Output the [x, y] coordinate of the center of the cell containing the given text.  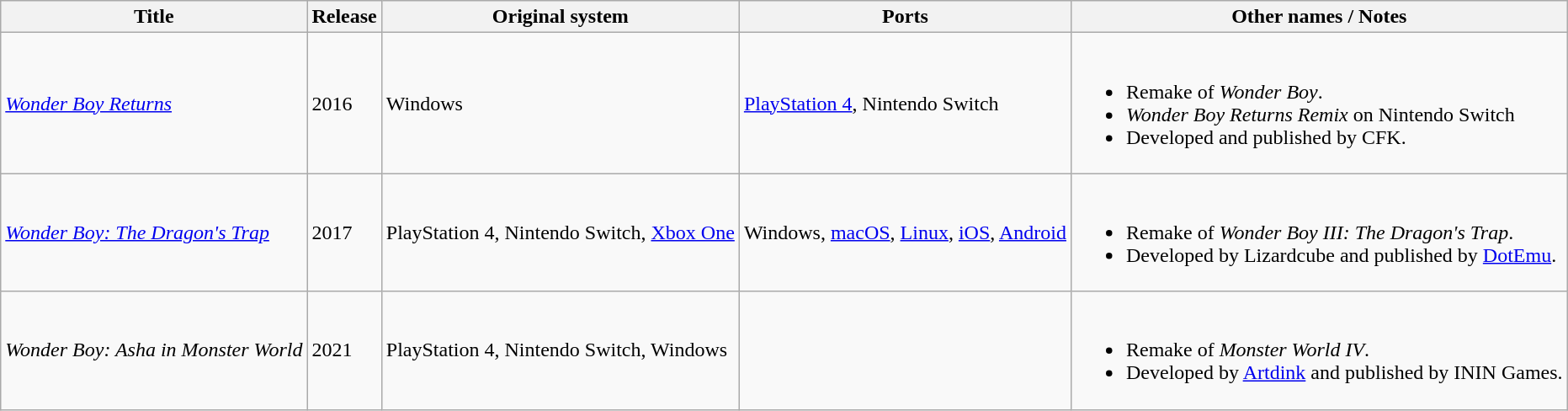
Remake of Monster World IV.Developed by Artdink and published by ININ Games. [1319, 350]
2017 [344, 232]
Windows, macOS, Linux, iOS, Android [905, 232]
Ports [905, 17]
PlayStation 4, Nintendo Switch, Xbox One [561, 232]
Remake of Wonder Boy.Wonder Boy Returns Remix on Nintendo SwitchDeveloped and published by CFK. [1319, 103]
Wonder Boy: The Dragon's Trap [154, 232]
Release [344, 17]
Wonder Boy Returns [154, 103]
Remake of Wonder Boy III: The Dragon's Trap.Developed by Lizardcube and published by DotEmu. [1319, 232]
PlayStation 4, Nintendo Switch [905, 103]
Wonder Boy: Asha in Monster World [154, 350]
Original system [561, 17]
2021 [344, 350]
PlayStation 4, Nintendo Switch, Windows [561, 350]
Windows [561, 103]
2016 [344, 103]
Other names / Notes [1319, 17]
Title [154, 17]
